Locate the cell with the specified text and output its (X, Y) center coordinate. 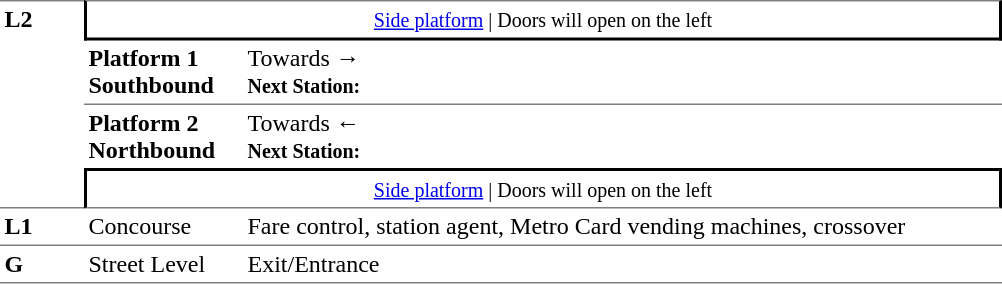
Towards ← Next Station: (622, 136)
L1 (42, 226)
G (42, 264)
Towards → Next Station: (622, 72)
Fare control, station agent, Metro Card vending machines, crossover (622, 226)
Exit/Entrance (622, 264)
Platform 2Northbound (164, 136)
Platform 1Southbound (164, 72)
Concourse (164, 226)
L2 (42, 104)
Street Level (164, 264)
